Pinpoint the cell where the given text exists, returning its (X, Y) midpoint coordinate. 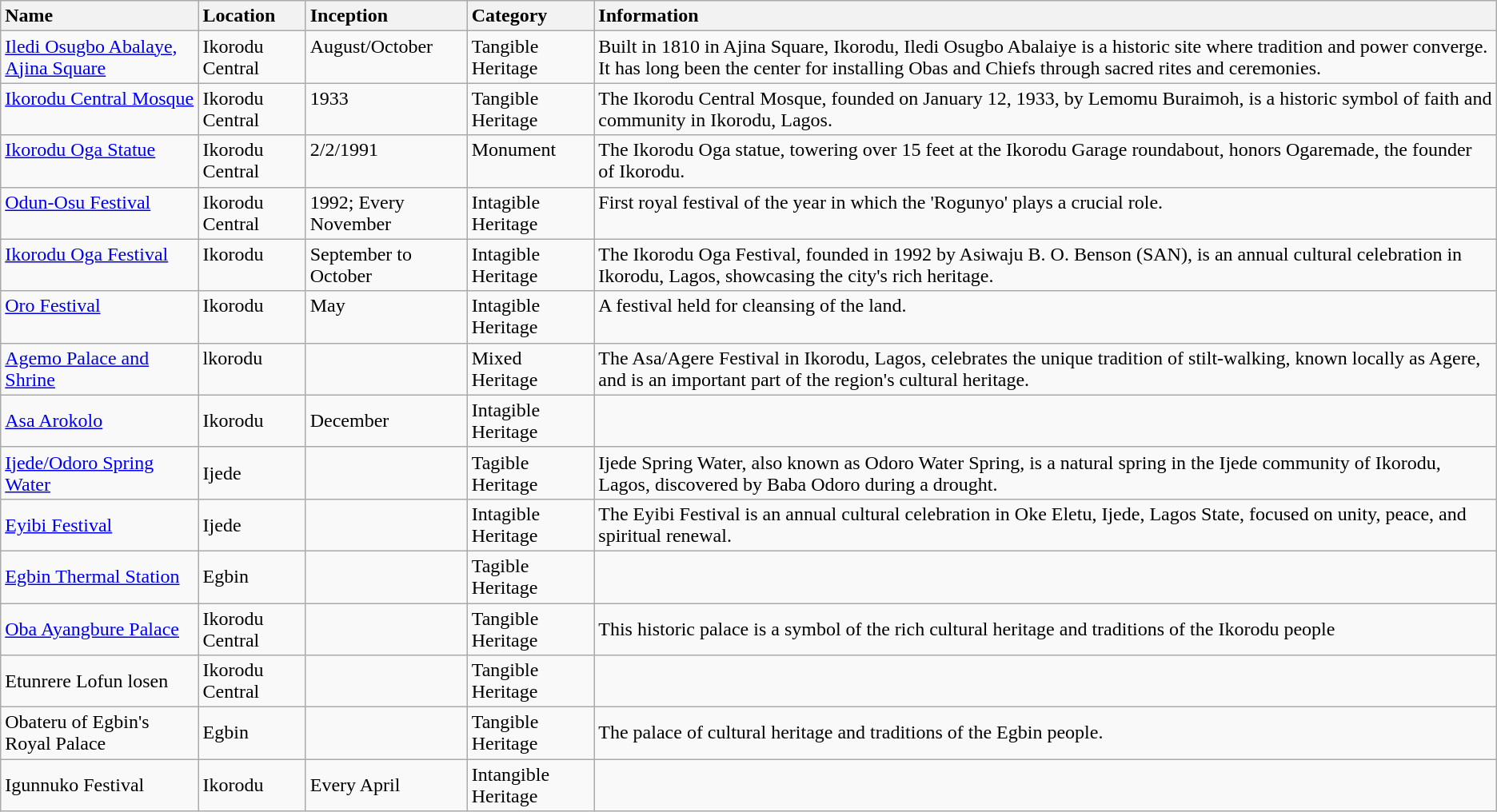
Ikorodu Oga Statue (99, 161)
Every April (386, 785)
2/2/1991 (386, 161)
August/October (386, 58)
Ikorodu Central Mosque (99, 109)
Agemo Palace and Shrine (99, 369)
Igunnuko Festival (99, 785)
A festival held for cleansing of the land. (1045, 316)
Iledi Osugbo Abalaye, Ajina Square (99, 58)
Oba Ayangbure Palace (99, 628)
Mixed Heritage (531, 369)
December (386, 420)
Etunrere Lofun losen (99, 681)
The palace of cultural heritage and traditions of the Egbin people. (1045, 734)
The Eyibi Festival is an annual cultural celebration in Oke Eletu, Ijede, Lagos State, focused on unity, peace, and spiritual renewal. (1045, 524)
Intangible Heritage (531, 785)
May (386, 316)
Asa Arokolo (99, 420)
1992; Every November (386, 213)
Obateru of Egbin's Royal Palace (99, 734)
Category (531, 16)
lkorodu (252, 369)
Inception (386, 16)
The Ikorodu Central Mosque, founded on January 12, 1933, by Lemomu Buraimoh, is a historic symbol of faith and community in Ikorodu, Lagos. (1045, 109)
The Ikorodu Oga statue, towering over 15 feet at the Ikorodu Garage roundabout, honors Ogaremade, the founder of Ikorodu. (1045, 161)
Monument (531, 161)
September to October (386, 265)
Odun-Osu Festival (99, 213)
Name (99, 16)
Information (1045, 16)
Oro Festival (99, 316)
Eyibi Festival (99, 524)
Location (252, 16)
Ikorodu Oga Festival (99, 265)
1933 (386, 109)
First royal festival of the year in which the 'Rogunyo' plays a crucial role. (1045, 213)
This historic palace is a symbol of the rich cultural heritage and traditions of the Ikorodu people (1045, 628)
Egbin Thermal Station (99, 577)
Ijede/Odoro Spring Water (99, 473)
